Pinpoint the cell where the given text exists, returning its (x, y) midpoint coordinate. 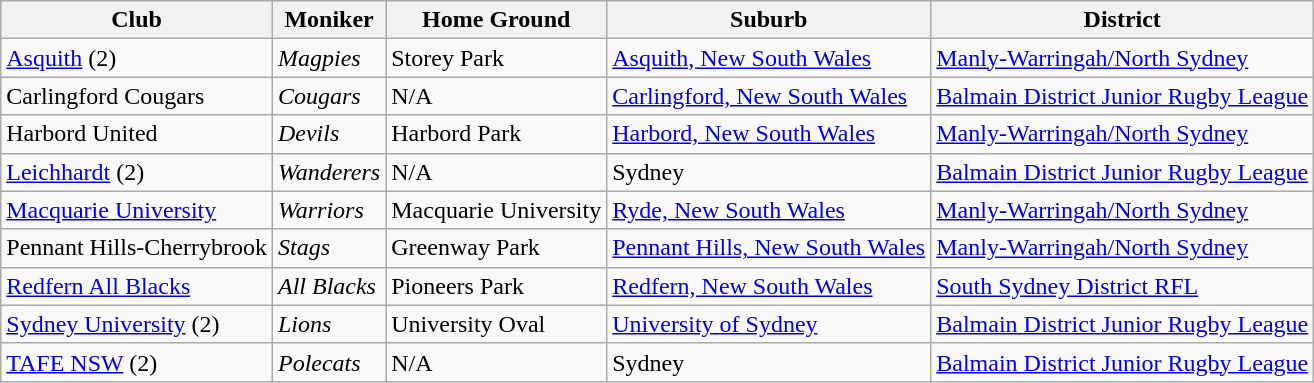
Harbord United (137, 134)
Ryde, New South Wales (769, 210)
Cougars (328, 96)
Sydney University (2) (137, 324)
All Blacks (328, 286)
Carlingford, New South Wales (769, 96)
Asquith, New South Wales (769, 58)
Redfern All Blacks (137, 286)
Greenway Park (496, 248)
Polecats (328, 362)
Home Ground (496, 20)
Carlingford Cougars (137, 96)
Pioneers Park (496, 286)
Harbord Park (496, 134)
Redfern, New South Wales (769, 286)
District (1122, 20)
Storey Park (496, 58)
Leichhardt (2) (137, 172)
South Sydney District RFL (1122, 286)
University Oval (496, 324)
TAFE NSW (2) (137, 362)
Club (137, 20)
Lions (328, 324)
University of Sydney (769, 324)
Asquith (2) (137, 58)
Moniker (328, 20)
Harbord, New South Wales (769, 134)
Pennant Hills, New South Wales (769, 248)
Suburb (769, 20)
Pennant Hills-Cherrybrook (137, 248)
Stags (328, 248)
Magpies (328, 58)
Devils (328, 134)
Warriors (328, 210)
Wanderers (328, 172)
